Search for the cell housing the specified text and yield its [x, y] center coordinate. 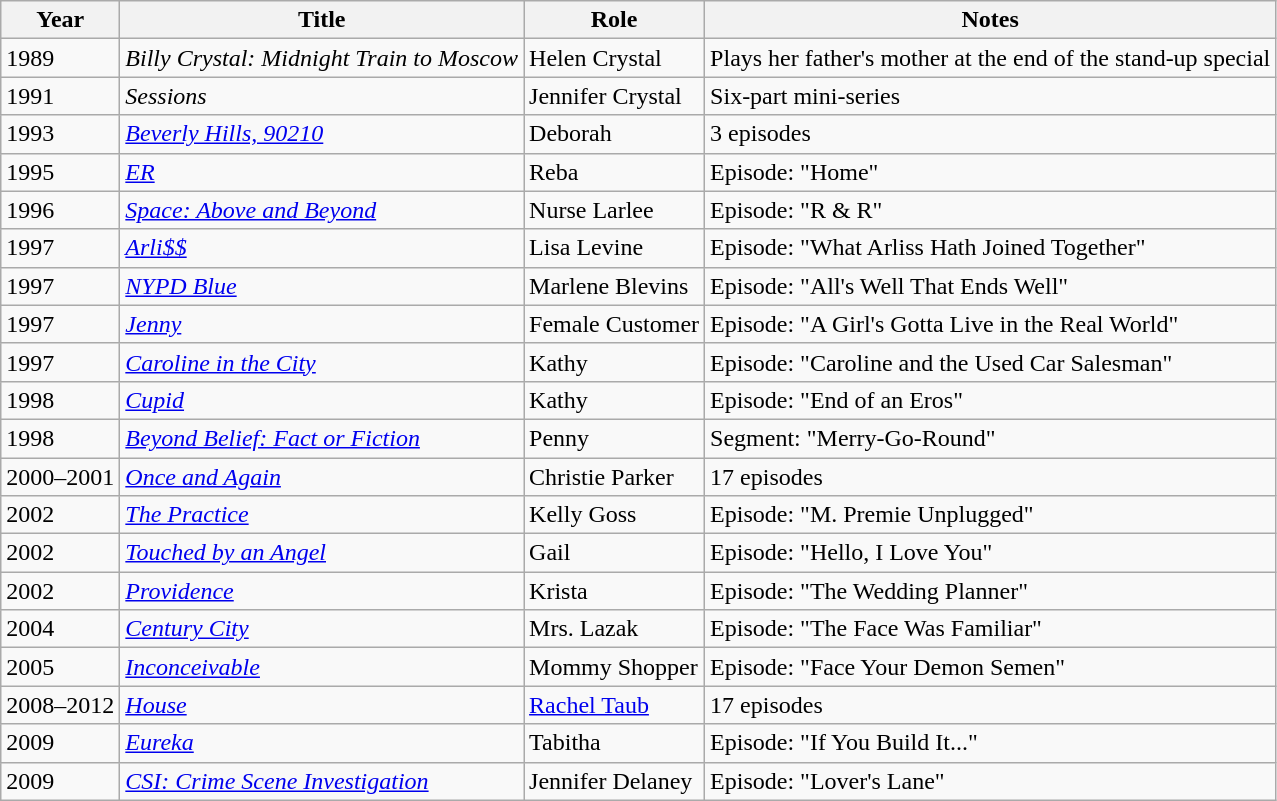
Gail [614, 553]
Year [60, 20]
Once and Again [322, 477]
Role [614, 20]
Mrs. Lazak [614, 629]
3 episodes [990, 134]
NYPD Blue [322, 286]
Episode: "M. Premie Unplugged" [990, 515]
Lisa Levine [614, 248]
The Practice [322, 515]
Segment: "Merry-Go-Round" [990, 438]
Caroline in the City [322, 362]
CSI: Crime Scene Investigation [322, 781]
1993 [60, 134]
Episode: "A Girl's Gotta Live in the Real World" [990, 324]
Female Customer [614, 324]
Beyond Belief: Fact or Fiction [322, 438]
Billy Crystal: Midnight Train to Moscow [322, 58]
Mommy Shopper [614, 667]
Jenny [322, 324]
Kelly Goss [614, 515]
Episode: "Caroline and the Used Car Salesman" [990, 362]
Helen Crystal [614, 58]
Nurse Larlee [614, 210]
Sessions [322, 96]
Notes [990, 20]
Episode: "The Wedding Planner" [990, 591]
Episode: "Hello, I Love You" [990, 553]
Century City [322, 629]
Space: Above and Beyond [322, 210]
Episode: "If You Build It..." [990, 743]
Marlene Blevins [614, 286]
Eureka [322, 743]
Deborah [614, 134]
Arli$$ [322, 248]
Jennifer Delaney [614, 781]
Episode: "End of an Eros" [990, 400]
Episode: "Face Your Demon Semen" [990, 667]
Title [322, 20]
Reba [614, 172]
Episode: "Home" [990, 172]
Rachel Taub [614, 705]
1995 [60, 172]
2004 [60, 629]
Cupid [322, 400]
Providence [322, 591]
Krista [614, 591]
1996 [60, 210]
Episode: "All's Well That Ends Well" [990, 286]
1989 [60, 58]
House [322, 705]
Christie Parker [614, 477]
Episode: "What Arliss Hath Joined Together" [990, 248]
Touched by an Angel [322, 553]
2008–2012 [60, 705]
ER [322, 172]
Episode: "R & R" [990, 210]
Plays her father's mother at the end of the stand-up special [990, 58]
Six-part mini-series [990, 96]
Episode: "The Face Was Familiar" [990, 629]
Penny [614, 438]
Episode: "Lover's Lane" [990, 781]
Beverly Hills, 90210 [322, 134]
Jennifer Crystal [614, 96]
2005 [60, 667]
Tabitha [614, 743]
2000–2001 [60, 477]
Inconceivable [322, 667]
1991 [60, 96]
